Identify which cell holds the provided text, then report its (x, y) central coordinate. 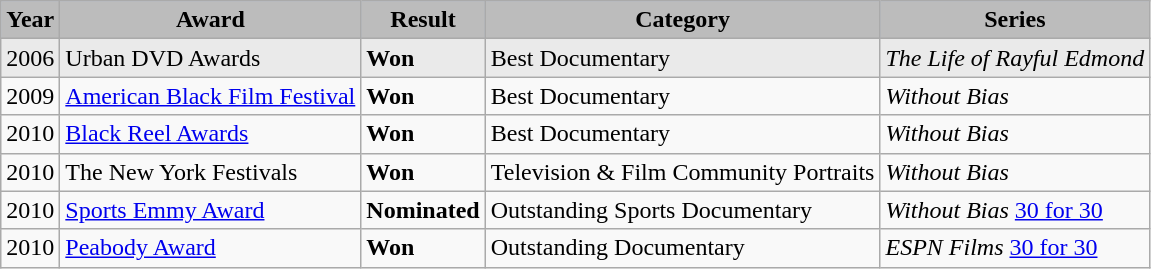
Peabody Award (210, 248)
Television & Film Community Portraits (682, 172)
The New York Festivals (210, 172)
Outstanding Sports Documentary (682, 210)
Black Reel Awards (210, 134)
Sports Emmy Award (210, 210)
The Life of Rayful Edmond (1015, 58)
Year (30, 20)
Urban DVD Awards (210, 58)
Category (682, 20)
American Black Film Festival (210, 96)
Award (210, 20)
Without Bias 30 for 30 (1015, 210)
ESPN Films 30 for 30 (1015, 248)
Nominated (423, 210)
Outstanding Documentary (682, 248)
Result (423, 20)
2009 (30, 96)
2006 (30, 58)
Series (1015, 20)
